Scan for the cell matching the given text and deliver its [x, y] coordinate at center. 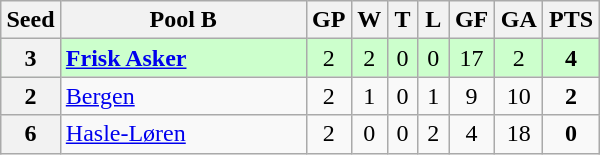
18 [519, 134]
PTS [571, 20]
T [402, 20]
Frisk Asker [183, 58]
Hasle-Løren [183, 134]
GF [472, 20]
3 [31, 58]
L [434, 20]
6 [31, 134]
GP [328, 20]
10 [519, 96]
Pool B [183, 20]
9 [472, 96]
17 [472, 58]
W [369, 20]
Seed [31, 20]
Bergen [183, 96]
GA [519, 20]
